Determine the (x, y) coordinate at the center of the cell enclosing the given text.  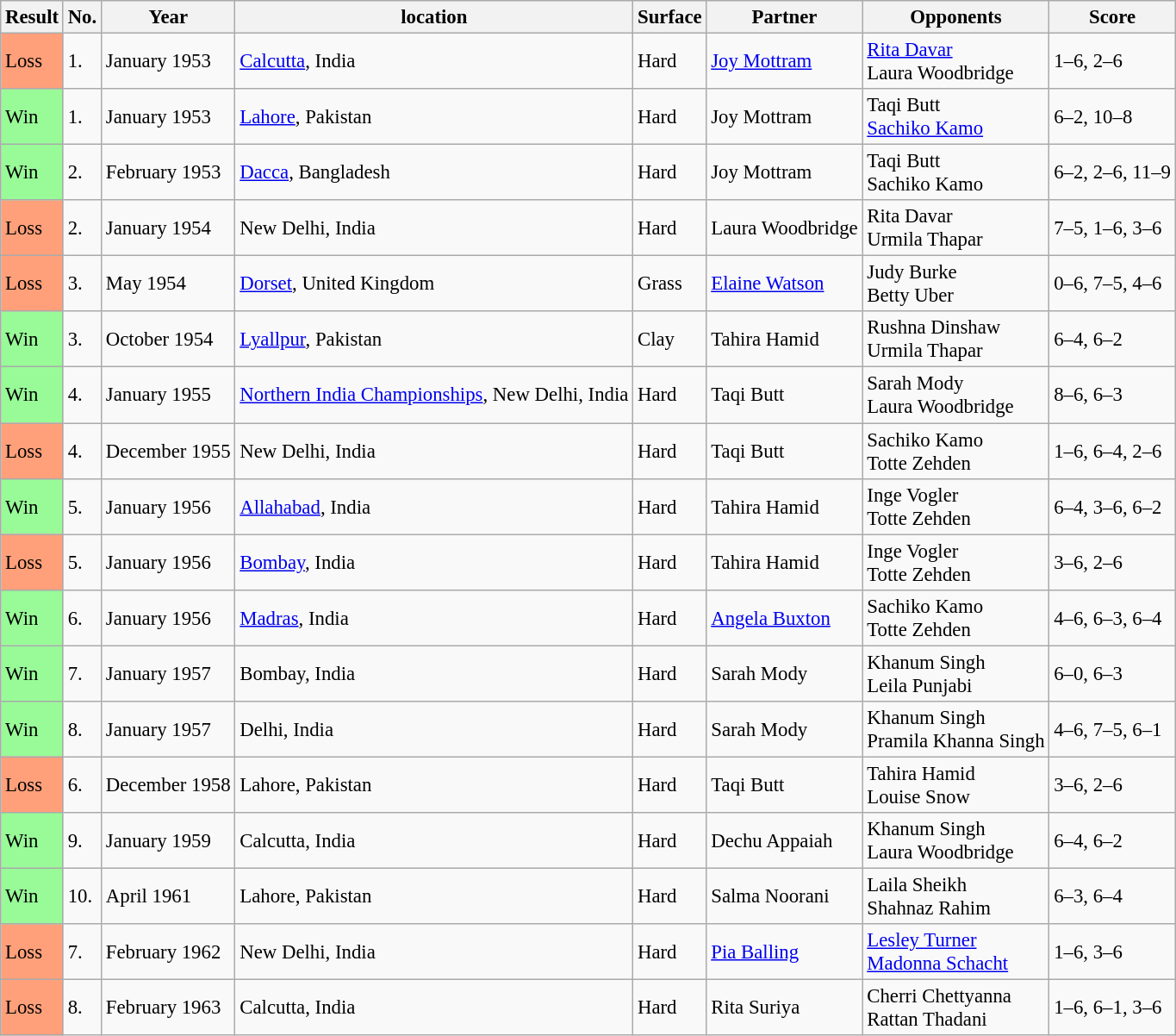
Cherri Chettyanna Rattan Thadani (956, 1008)
Partner (784, 17)
Dorset, United Kingdom (434, 284)
1–6, 6–4, 2–6 (1112, 452)
Angela Buxton (784, 617)
Surface (670, 17)
Result (33, 17)
Madras, India (434, 617)
Salma Noorani (784, 896)
Score (1112, 17)
Grass (670, 284)
Dacca, Bangladesh (434, 172)
0–6, 7–5, 4–6 (1112, 284)
6–2, 2–6, 11–9 (1112, 172)
Northern India Championships, New Delhi, India (434, 395)
6–4, 3–6, 6–2 (1112, 507)
4–6, 7–5, 6–1 (1112, 729)
Dechu Appaiah (784, 841)
Pia Balling (784, 952)
6–3, 6–4 (1112, 896)
January 1955 (167, 395)
Lesley Turner Madonna Schacht (956, 952)
6–2, 10–8 (1112, 117)
No. (82, 17)
Khanum Singh Laura Woodbridge (956, 841)
Khanum Singh Pramila Khanna Singh (956, 729)
1–6, 6–1, 3–6 (1112, 1008)
Judy Burke Betty Uber (956, 284)
May 1954 (167, 284)
January 1959 (167, 841)
December 1955 (167, 452)
Elaine Watson (784, 284)
Year (167, 17)
Rita Suriya (784, 1008)
Clay (670, 340)
6–0, 6–3 (1112, 674)
1–6, 2–6 (1112, 62)
1–6, 3–6 (1112, 952)
4–6, 6–3, 6–4 (1112, 617)
8–6, 6–3 (1112, 395)
February 1953 (167, 172)
Delhi, India (434, 729)
Laura Woodbridge (784, 228)
February 1963 (167, 1008)
Khanum Singh Leila Punjabi (956, 674)
Rushna Dinshaw Urmila Thapar (956, 340)
Rita Davar Laura Woodbridge (956, 62)
October 1954 (167, 340)
Laila Sheikh Shahnaz Rahim (956, 896)
Lyallpur, Pakistan (434, 340)
9. (82, 841)
location (434, 17)
Tahira Hamid Louise Snow (956, 784)
7–5, 1–6, 3–6 (1112, 228)
Opponents (956, 17)
January 1954 (167, 228)
10. (82, 896)
April 1961 (167, 896)
February 1962 (167, 952)
Allahabad, India (434, 507)
Sarah Mody Laura Woodbridge (956, 395)
December 1958 (167, 784)
Rita Davar Urmila Thapar (956, 228)
